From the cell containing the given text, extract its center point as [X, Y] coordinate. 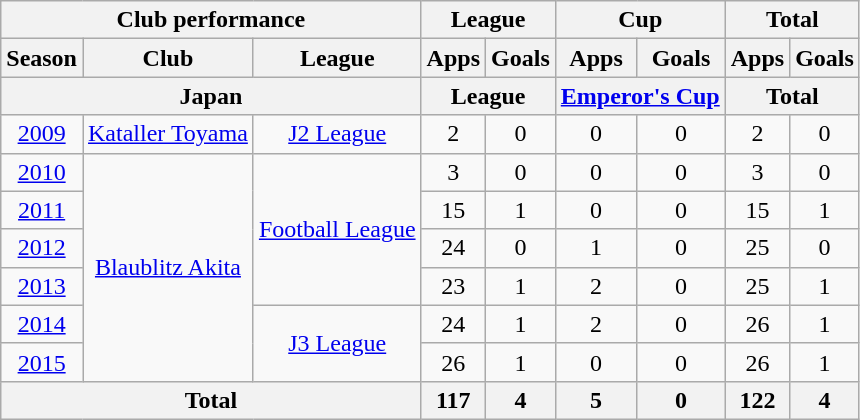
2014 [42, 324]
2011 [42, 210]
2015 [42, 362]
2013 [42, 286]
23 [453, 286]
117 [453, 400]
Cup [640, 20]
Blaublitz Akita [168, 267]
5 [596, 400]
Season [42, 58]
J3 League [337, 343]
Club [168, 58]
2009 [42, 134]
Emperor's Cup [640, 96]
Kataller Toyama [168, 134]
2010 [42, 172]
Club performance [211, 20]
Football League [337, 229]
122 [757, 400]
J2 League [337, 134]
2012 [42, 248]
Japan [211, 96]
